Determine the [X, Y] coordinate at the center of the cell enclosing the given text.  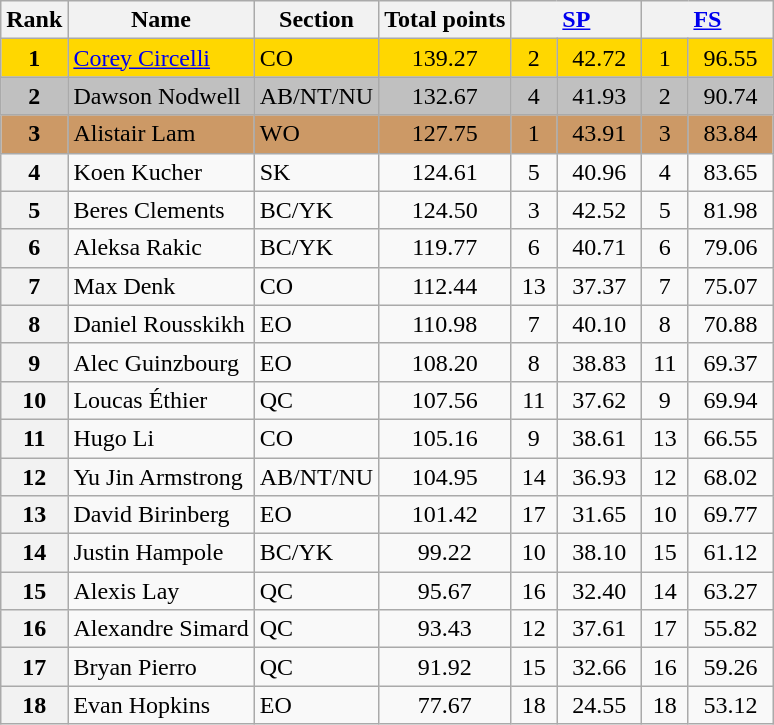
32.66 [600, 667]
Beres Clements [161, 210]
90.74 [730, 96]
Rank [34, 20]
53.12 [730, 705]
93.43 [445, 629]
139.27 [445, 58]
38.83 [600, 362]
31.65 [600, 515]
42.72 [600, 58]
37.61 [600, 629]
Corey Circelli [161, 58]
95.67 [445, 591]
Justin Hampole [161, 553]
107.56 [445, 400]
40.71 [600, 248]
Evan Hopkins [161, 705]
Koen Kucher [161, 172]
Aleksa Rakic [161, 248]
68.02 [730, 477]
Alec Guinzbourg [161, 362]
37.62 [600, 400]
Daniel Rousskikh [161, 324]
Yu Jin Armstrong [161, 477]
91.92 [445, 667]
77.67 [445, 705]
Section [316, 20]
79.06 [730, 248]
69.94 [730, 400]
42.52 [600, 210]
WO [316, 134]
104.95 [445, 477]
40.10 [600, 324]
108.20 [445, 362]
83.65 [730, 172]
Total points [445, 20]
124.61 [445, 172]
81.98 [730, 210]
SP [576, 20]
37.37 [600, 286]
Hugo Li [161, 438]
SK [316, 172]
132.67 [445, 96]
Dawson Nodwell [161, 96]
Bryan Pierro [161, 667]
Max Denk [161, 286]
75.07 [730, 286]
96.55 [730, 58]
101.42 [445, 515]
40.96 [600, 172]
83.84 [730, 134]
69.77 [730, 515]
David Birinberg [161, 515]
Name [161, 20]
32.40 [600, 591]
66.55 [730, 438]
99.22 [445, 553]
36.93 [600, 477]
Alexandre Simard [161, 629]
59.26 [730, 667]
110.98 [445, 324]
Loucas Éthier [161, 400]
55.82 [730, 629]
24.55 [600, 705]
61.12 [730, 553]
119.77 [445, 248]
105.16 [445, 438]
70.88 [730, 324]
43.91 [600, 134]
41.93 [600, 96]
69.37 [730, 362]
38.10 [600, 553]
127.75 [445, 134]
112.44 [445, 286]
FS [708, 20]
Alexis Lay [161, 591]
63.27 [730, 591]
Alistair Lam [161, 134]
124.50 [445, 210]
38.61 [600, 438]
